Determine the [X, Y] coordinate at the center of the cell enclosing the given text.  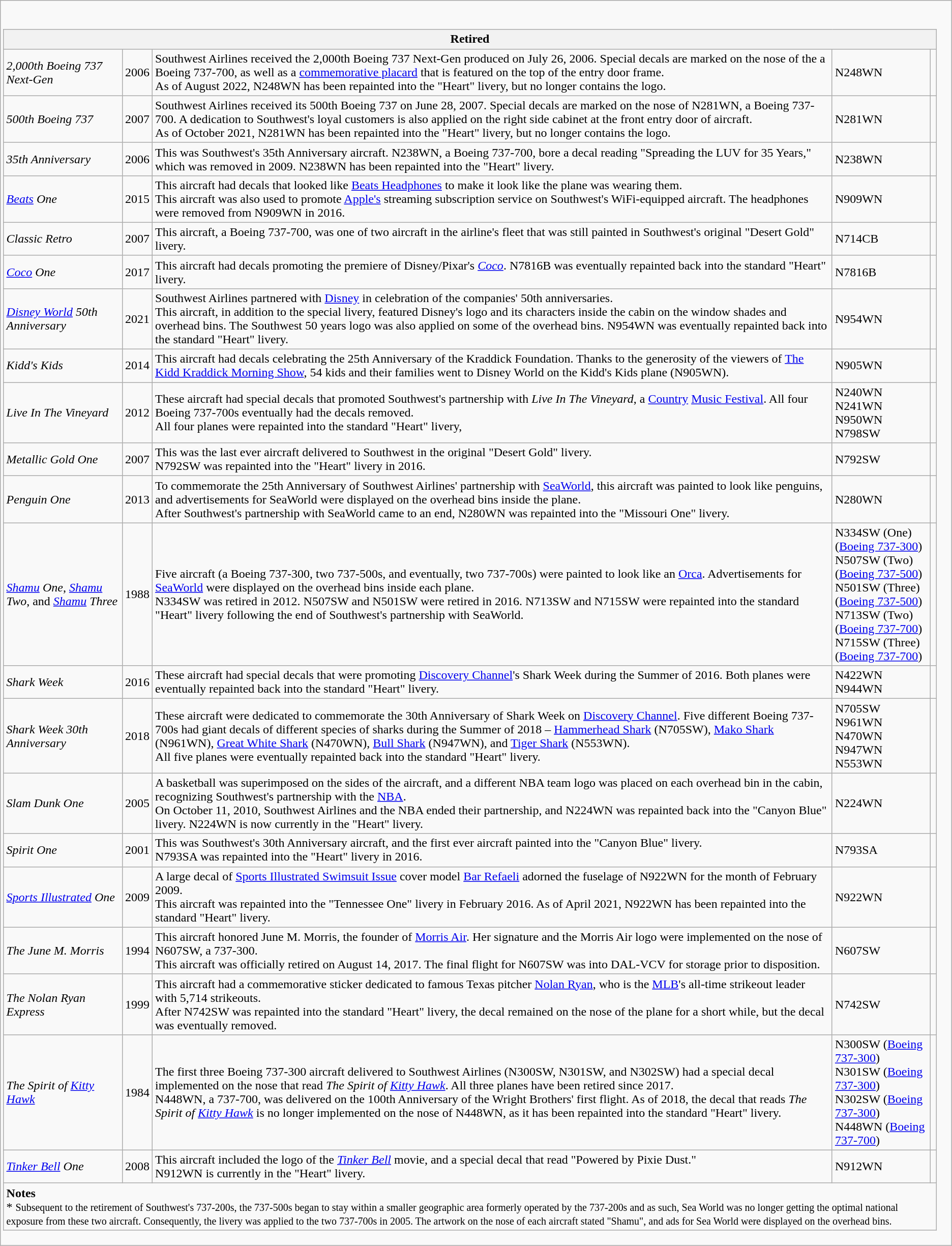
N714CB [881, 239]
1984 [137, 1092]
N248WN [881, 72]
500th Boeing 737 [63, 119]
Tinker Bell One [63, 1167]
Retired [470, 39]
The Nolan Ryan Express [63, 1004]
N7816B [881, 272]
N912WN [881, 1167]
2005 [137, 804]
N954WN [881, 318]
2015 [137, 199]
Penguin One [63, 499]
N300SW (Boeing 737-300)N301SW (Boeing 737-300)N302SW (Boeing 737-300)N448WN (Boeing 737-700) [881, 1092]
Slam Dunk One [63, 804]
Shark Week 30th Anniversary [63, 736]
2018 [137, 736]
N793SA [881, 850]
Shark Week [63, 683]
N334SW (One) (Boeing 737-300)N507SW (Two) (Boeing 737-500)N501SW (Three) (Boeing 737-500)N713SW (Two) (Boeing 737-700)N715SW (Three) (Boeing 737-700) [881, 594]
N792SW [881, 460]
2001 [137, 850]
Classic Retro [63, 239]
Metallic Gold One [63, 460]
N281WN [881, 119]
2017 [137, 272]
N922WN [881, 897]
N238WN [881, 159]
1988 [137, 594]
2013 [137, 499]
N240WNN241WNN950WNN798SW [881, 413]
2012 [137, 413]
N705SWN961WNN470WNN947WNN553WN [881, 736]
N607SW [881, 951]
Sports Illustrated One [63, 897]
1999 [137, 1004]
Spirit One [63, 850]
N224WN [881, 804]
The June M. Morris [63, 951]
The Spirit of Kitty Hawk [63, 1092]
This aircraft had decals promoting the premiere of Disney/Pixar's Coco. N7816B was eventually repainted back into the standard "Heart" livery. [492, 272]
2008 [137, 1167]
N909WN [881, 199]
35th Anniversary [63, 159]
Shamu One, Shamu Two, and Shamu Three [63, 594]
Live In The Vineyard [63, 413]
This aircraft, a Boeing 737-700, was one of two aircraft in the airline's fleet that was still painted in Southwest's original "Desert Gold" livery. [492, 239]
N905WN [881, 366]
2,000th Boeing 737 Next-Gen [63, 72]
1994 [137, 951]
2016 [137, 683]
Coco One [63, 272]
This was the last ever aircraft delivered to Southwest in the original "Desert Gold" livery.N792SW was repainted into the "Heart" livery in 2016. [492, 460]
2021 [137, 318]
N422WNN944WN [881, 683]
N280WN [881, 499]
N742SW [881, 1004]
2014 [137, 366]
Kidd's Kids [63, 366]
Disney World 50th Anniversary [63, 318]
Beats One [63, 199]
2009 [137, 897]
